Detect which cell encompasses the target text, then output its (X, Y) center coordinate. 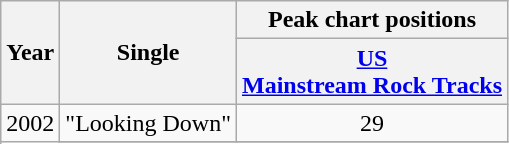
29 (372, 123)
Peak chart positions (372, 20)
USMainstream Rock Tracks (372, 72)
Single (148, 52)
Year (30, 52)
"Looking Down" (148, 123)
2002 (30, 123)
